Detect which cell encompasses the target text, then output its [X, Y] center coordinate. 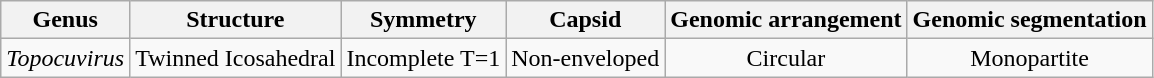
Genus [66, 20]
Genomic segmentation [1030, 20]
Incomplete T=1 [424, 58]
Monopartite [1030, 58]
Symmetry [424, 20]
Topocuvirus [66, 58]
Circular [786, 58]
Twinned Icosahedral [236, 58]
Non-enveloped [586, 58]
Structure [236, 20]
Genomic arrangement [786, 20]
Capsid [586, 20]
